From the cell containing the given text, extract its center point as [X, Y] coordinate. 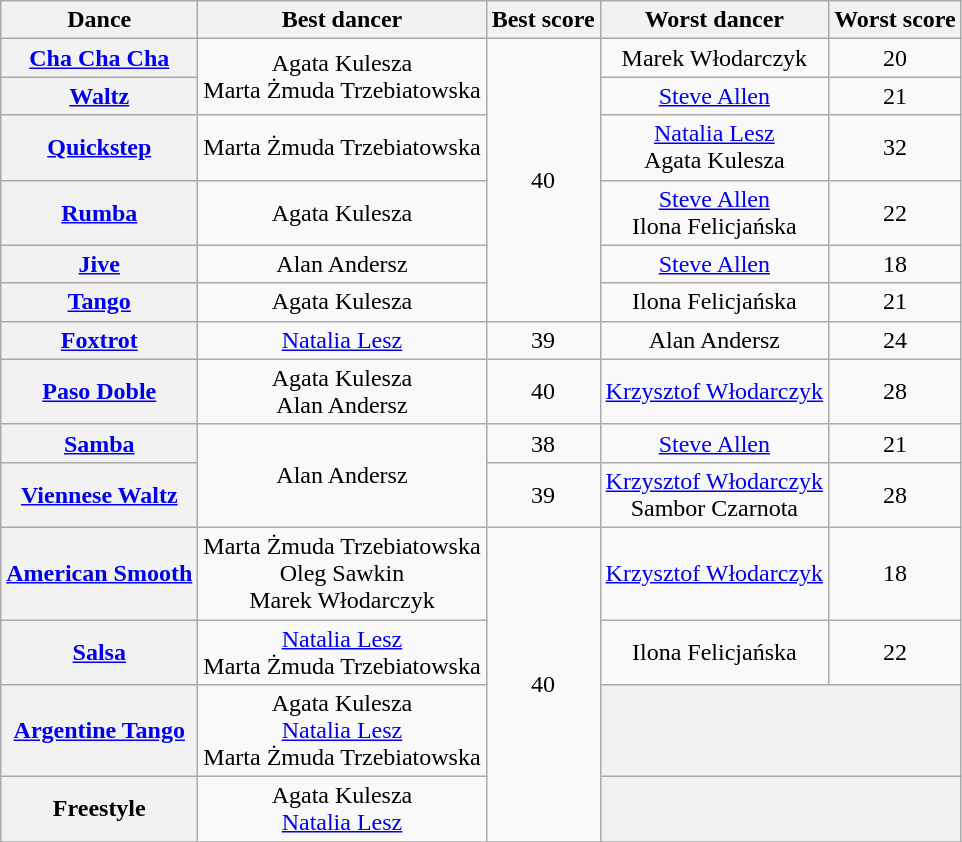
Natalia LeszMarta Żmuda Trzebiatowska [342, 652]
Dance [100, 20]
Agata KuleszaNatalia Lesz [342, 810]
Waltz [100, 96]
Paso Doble [100, 392]
Marek Włodarczyk [714, 58]
Samba [100, 443]
Worst dancer [714, 20]
Quickstep [100, 148]
32 [896, 148]
24 [896, 340]
Agata KuleszaMarta Żmuda Trzebiatowska [342, 77]
American Smooth [100, 573]
Agata KuleszaAlan Andersz [342, 392]
38 [543, 443]
Natalia LeszAgata Kulesza [714, 148]
Agata KuleszaNatalia LeszMarta Żmuda Trzebiatowska [342, 731]
Viennese Waltz [100, 494]
Freestyle [100, 810]
Best score [543, 20]
Tango [100, 302]
Marta Żmuda TrzebiatowskaOleg SawkinMarek Włodarczyk [342, 573]
Krzysztof WłodarczykSambor Czarnota [714, 494]
Cha Cha Cha [100, 58]
Argentine Tango [100, 731]
Jive [100, 264]
Rumba [100, 212]
Steve AllenIlona Felicjańska [714, 212]
Natalia Lesz [342, 340]
Worst score [896, 20]
20 [896, 58]
Foxtrot [100, 340]
Salsa [100, 652]
Marta Żmuda Trzebiatowska [342, 148]
Best dancer [342, 20]
